From the cell containing the given text, extract its center point as (X, Y) coordinate. 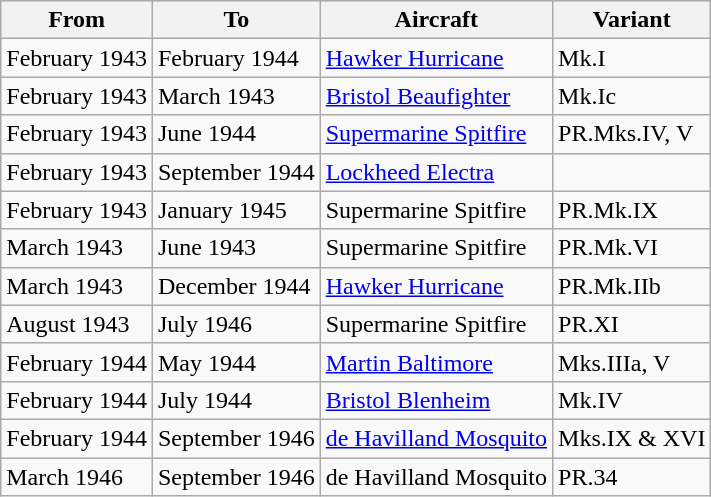
Mk.Ic (632, 96)
Variant (632, 20)
From (77, 20)
September 1944 (236, 172)
Mks.IIIa, V (632, 362)
December 1944 (236, 286)
Mk.I (632, 58)
Aircraft (436, 20)
January 1945 (236, 210)
PR.Mk.IIb (632, 286)
Mk.IV (632, 400)
PR.Mk.VI (632, 248)
June 1943 (236, 248)
PR.XI (632, 324)
PR.34 (632, 477)
Bristol Beaufighter (436, 96)
May 1944 (236, 362)
Martin Baltimore (436, 362)
August 1943 (77, 324)
Bristol Blenheim (436, 400)
March 1946 (77, 477)
Mks.IX & XVI (632, 438)
Lockheed Electra (436, 172)
July 1944 (236, 400)
PR.Mks.IV, V (632, 134)
July 1946 (236, 324)
PR.Mk.IX (632, 210)
To (236, 20)
June 1944 (236, 134)
